For the text-containing cell, return its midpoint in [X, Y] coordinate format. 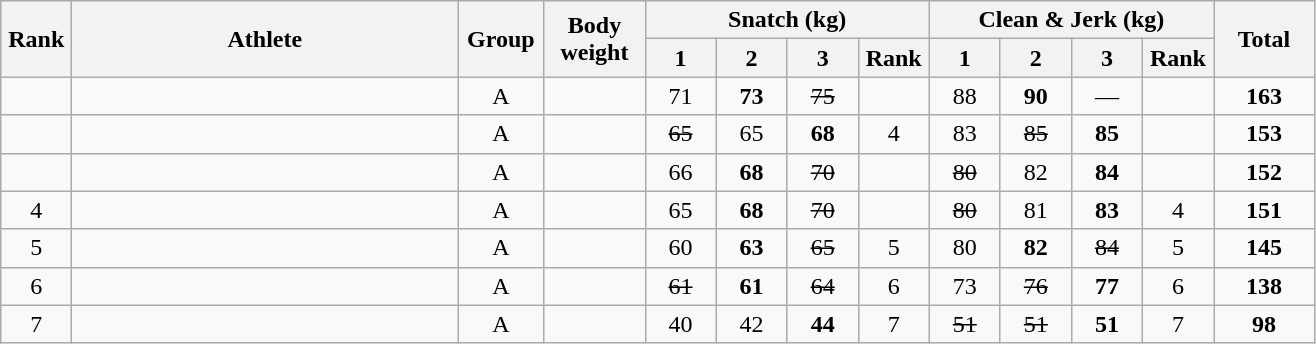
64 [822, 286]
145 [1264, 248]
152 [1264, 172]
81 [1036, 210]
Body weight [594, 39]
138 [1264, 286]
151 [1264, 210]
90 [1036, 96]
42 [752, 324]
40 [680, 324]
75 [822, 96]
63 [752, 248]
— [1106, 96]
77 [1106, 286]
98 [1264, 324]
Group [501, 39]
88 [964, 96]
76 [1036, 286]
153 [1264, 134]
163 [1264, 96]
Clean & Jerk (kg) [1071, 20]
60 [680, 248]
Athlete [265, 39]
71 [680, 96]
Snatch (kg) [787, 20]
Total [1264, 39]
44 [822, 324]
66 [680, 172]
